Extract the [X, Y] coordinate from the center of the cell holding the provided text.  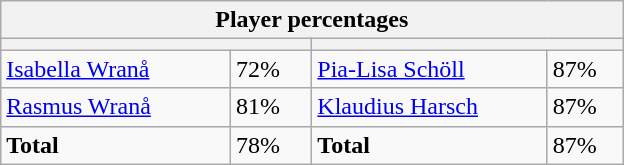
Rasmus Wranå [116, 107]
Pia-Lisa Schöll [430, 69]
81% [272, 107]
Player percentages [312, 20]
72% [272, 69]
Isabella Wranå [116, 69]
Klaudius Harsch [430, 107]
78% [272, 145]
